Find where the given text appears and provide that cell's center as [X, Y] coordinate. 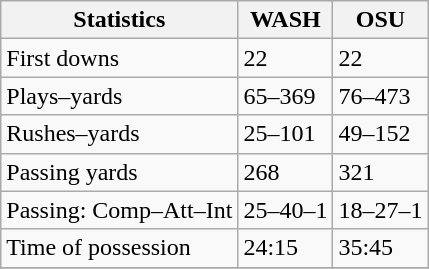
Passing yards [120, 172]
Statistics [120, 20]
268 [286, 172]
25–40–1 [286, 210]
76–473 [380, 96]
24:15 [286, 248]
First downs [120, 58]
35:45 [380, 248]
Passing: Comp–Att–Int [120, 210]
WASH [286, 20]
Time of possession [120, 248]
65–369 [286, 96]
OSU [380, 20]
321 [380, 172]
Rushes–yards [120, 134]
18–27–1 [380, 210]
Plays–yards [120, 96]
49–152 [380, 134]
25–101 [286, 134]
